From the cell containing the given text, extract its center point as (X, Y) coordinate. 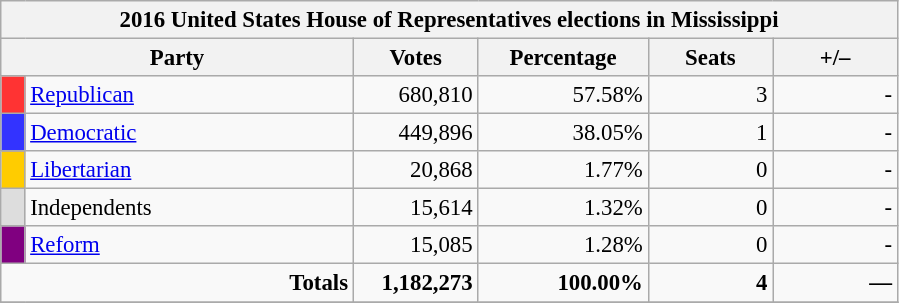
15,085 (416, 245)
Independents (189, 208)
449,896 (416, 133)
+/– (836, 58)
Reform (189, 245)
Party (178, 58)
15,614 (416, 208)
680,810 (416, 95)
57.58% (563, 95)
1 (710, 133)
38.05% (563, 133)
Democratic (189, 133)
1,182,273 (416, 283)
100.00% (563, 283)
Libertarian (189, 170)
3 (710, 95)
20,868 (416, 170)
— (836, 283)
Percentage (563, 58)
Totals (178, 283)
Votes (416, 58)
Seats (710, 58)
1.28% (563, 245)
Republican (189, 95)
1.32% (563, 208)
1.77% (563, 170)
2016 United States House of Representatives elections in Mississippi (450, 20)
4 (710, 283)
